Scan for the cell matching the given text and deliver its (X, Y) coordinate at center. 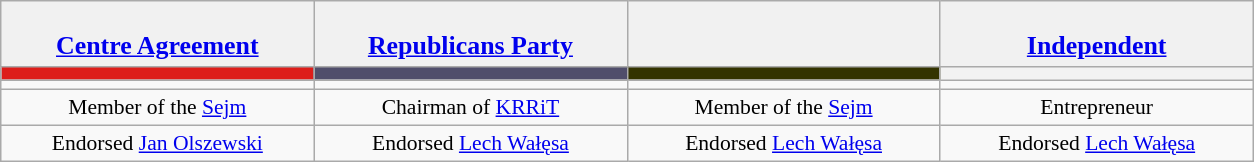
Republicans Party (470, 34)
Centre Agreement (158, 34)
Endorsed Jan Olszewski (158, 144)
Chairman of KRRiT (470, 108)
Independent (1096, 34)
Entrepreneur (1096, 108)
